Scan for the cell matching the given text and deliver its (x, y) coordinate at center. 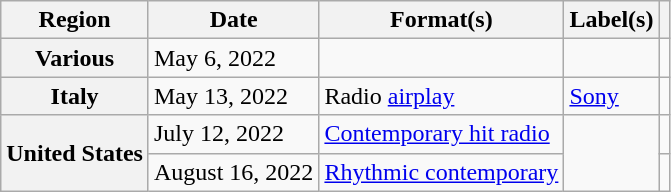
Contemporary hit radio (442, 134)
May 13, 2022 (233, 96)
July 12, 2022 (233, 134)
May 6, 2022 (233, 58)
Radio airplay (442, 96)
Region (75, 20)
United States (75, 153)
August 16, 2022 (233, 172)
Italy (75, 96)
Label(s) (612, 20)
Rhythmic contemporary (442, 172)
Sony (612, 96)
Date (233, 20)
Various (75, 58)
Format(s) (442, 20)
